Return the [x, y] coordinate for the center point of the cell that contains the specified text.  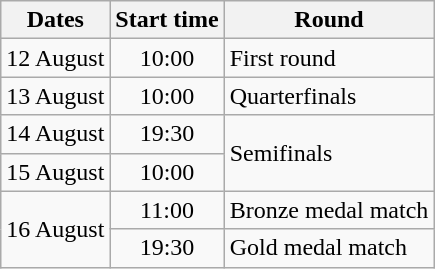
Bronze medal match [329, 210]
Dates [56, 20]
First round [329, 58]
Gold medal match [329, 248]
15 August [56, 172]
Semifinals [329, 153]
12 August [56, 58]
13 August [56, 96]
Quarterfinals [329, 96]
11:00 [167, 210]
Start time [167, 20]
16 August [56, 229]
14 August [56, 134]
Round [329, 20]
